Output the (X, Y) coordinate of the center of the cell containing the given text.  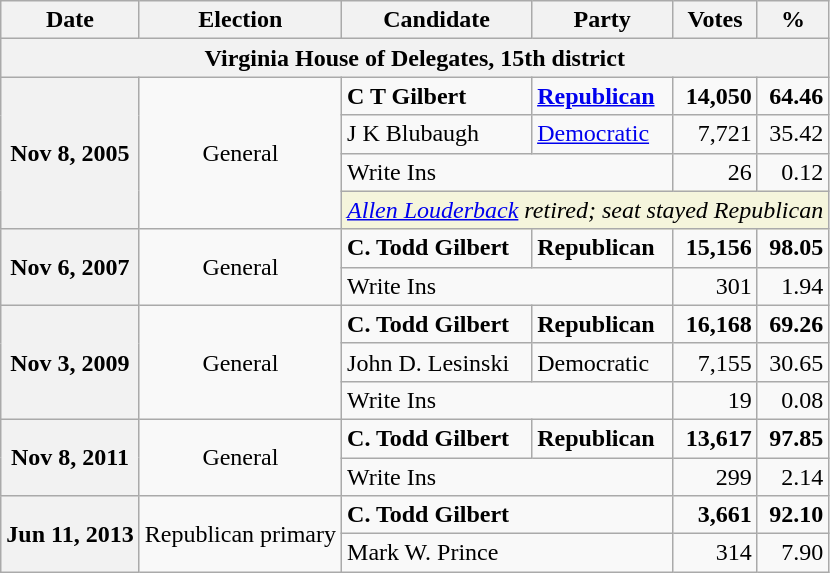
C T Gilbert (437, 96)
64.46 (792, 96)
301 (716, 286)
7,721 (716, 134)
15,156 (716, 248)
Election (240, 20)
13,617 (716, 438)
Nov 3, 2009 (70, 362)
Virginia House of Delegates, 15th district (415, 58)
7,155 (716, 362)
30.65 (792, 362)
Republican primary (240, 534)
Party (602, 20)
Mark W. Prince (508, 553)
19 (716, 400)
16,168 (716, 324)
John D. Lesinski (437, 362)
0.08 (792, 400)
26 (716, 172)
314 (716, 553)
% (792, 20)
69.26 (792, 324)
Votes (716, 20)
98.05 (792, 248)
Nov 6, 2007 (70, 267)
14,050 (716, 96)
35.42 (792, 134)
Nov 8, 2005 (70, 153)
Allen Louderback retired; seat stayed Republican (586, 210)
Date (70, 20)
Nov 8, 2011 (70, 457)
J K Blubaugh (437, 134)
299 (716, 477)
97.85 (792, 438)
1.94 (792, 286)
3,661 (716, 515)
7.90 (792, 553)
Candidate (437, 20)
0.12 (792, 172)
Jun 11, 2013 (70, 534)
2.14 (792, 477)
92.10 (792, 515)
